Pinpoint the cell where the given text exists, returning its (x, y) midpoint coordinate. 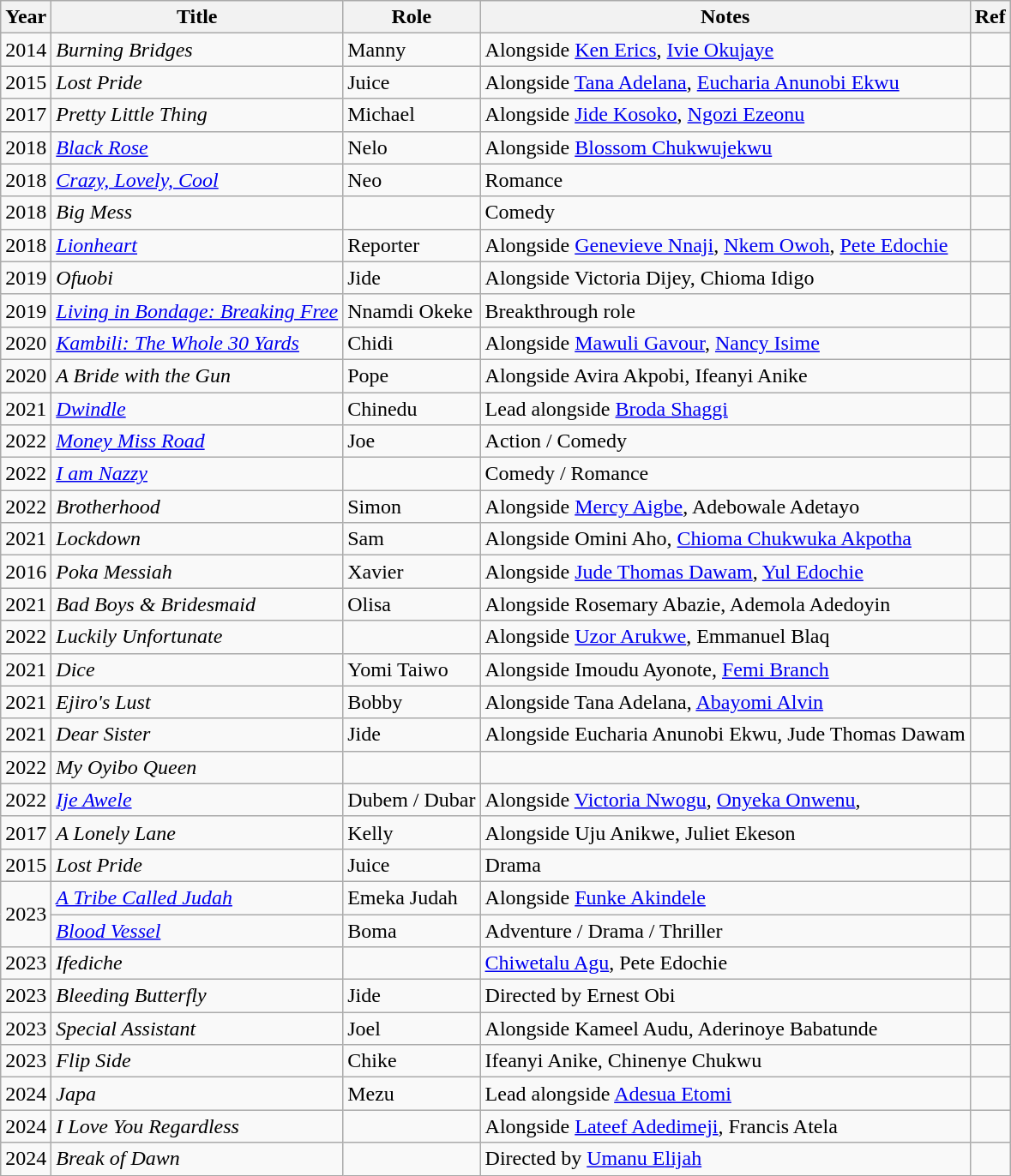
Reporter (412, 245)
Joel (412, 1029)
Dice (197, 669)
Alongside Imoudu Ayonote, Femi Branch (725, 669)
Yomi Taiwo (412, 669)
Role (412, 17)
Ije Awele (197, 800)
Flip Side (197, 1061)
Lead alongside Adesua Etomi (725, 1094)
Brotherhood (197, 507)
Year (26, 17)
Comedy / Romance (725, 474)
Drama (725, 865)
Ifediche (197, 963)
Nnamdi Okeke (412, 310)
Mezu (412, 1094)
Ref (990, 17)
Directed by Umanu Elijah (725, 1159)
Directed by Ernest Obi (725, 996)
Simon (412, 507)
Ofuobi (197, 278)
Money Miss Road (197, 441)
Neo (412, 180)
Alongside Omini Aho, Chioma Chukwuka Akpotha (725, 539)
Special Assistant (197, 1029)
Romance (725, 180)
My Oyibo Queen (197, 767)
Pope (412, 375)
Breakthrough role (725, 310)
Big Mess (197, 213)
Blood Vessel (197, 930)
Alongside Eucharia Anunobi Ekwu, Jude Thomas Dawam (725, 735)
Alongside Kameel Audu, Aderinoye Babatunde (725, 1029)
A Bride with the Gun (197, 375)
Notes (725, 17)
Pretty Little Thing (197, 115)
Japa (197, 1094)
Sam (412, 539)
Dwindle (197, 409)
Title (197, 17)
Alongside Rosemary Abazie, Ademola Adedoyin (725, 604)
Dear Sister (197, 735)
Lead alongside Broda Shaggi (725, 409)
Ifeanyi Anike, Chinenye Chukwu (725, 1061)
Bobby (412, 702)
Lockdown (197, 539)
Xavier (412, 572)
Alongside Tana Adelana, Eucharia Anunobi Ekwu (725, 82)
Crazy, Lovely, Cool (197, 180)
Lionheart (197, 245)
Living in Bondage: Breaking Free (197, 310)
Chiwetalu Agu, Pete Edochie (725, 963)
Olisa (412, 604)
Dubem / Dubar (412, 800)
Kelly (412, 832)
Action / Comedy (725, 441)
Luckily Unfortunate (197, 637)
Alongside Uzor Arukwe, Emmanuel Blaq (725, 637)
Alongside Uju Anikwe, Juliet Ekeson (725, 832)
Alongside Lateef Adedimeji, Francis Atela (725, 1126)
Bleeding Butterfly (197, 996)
Burning Bridges (197, 50)
Alongside Mawuli Gavour, Nancy Isime (725, 343)
Alongside Ken Erics, Ivie Okujaye (725, 50)
Alongside Jide Kosoko, Ngozi Ezeonu (725, 115)
A Lonely Lane (197, 832)
Alongside Tana Adelana, Abayomi Alvin (725, 702)
2014 (26, 50)
A Tribe Called Judah (197, 897)
Comedy (725, 213)
Emeka Judah (412, 897)
Kambili: The Whole 30 Yards (197, 343)
Ejiro's Lust (197, 702)
Alongside Victoria Nwogu, Onyeka Onwenu, (725, 800)
Alongside Mercy Aigbe, Adebowale Adetayo (725, 507)
Alongside Victoria Dijey, Chioma Idigo (725, 278)
Alongside Jude Thomas Dawam, Yul Edochie (725, 572)
Manny (412, 50)
Michael (412, 115)
Alongside Genevieve Nnaji, Nkem Owoh, Pete Edochie (725, 245)
Boma (412, 930)
Alongside Funke Akindele (725, 897)
2016 (26, 572)
Alongside Avira Akpobi, Ifeanyi Anike (725, 375)
Nelo (412, 147)
Poka Messiah (197, 572)
Chike (412, 1061)
Alongside Blossom Chukwujekwu (725, 147)
Bad Boys & Bridesmaid (197, 604)
Chinedu (412, 409)
Joe (412, 441)
Black Rose (197, 147)
I am Nazzy (197, 474)
Break of Dawn (197, 1159)
I Love You Regardless (197, 1126)
Chidi (412, 343)
Adventure / Drama / Thriller (725, 930)
